Detect which cell encompasses the target text, then output its [X, Y] center coordinate. 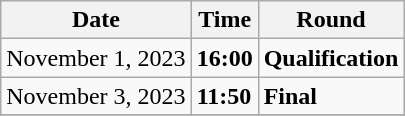
Round [331, 20]
November 1, 2023 [96, 58]
Time [224, 20]
Date [96, 20]
November 3, 2023 [96, 96]
Qualification [331, 58]
11:50 [224, 96]
Final [331, 96]
16:00 [224, 58]
